Output the [x, y] coordinate of the center of the cell containing the given text.  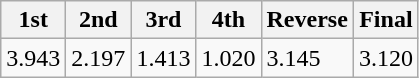
1st [34, 20]
3.120 [386, 58]
1.413 [164, 58]
Final [386, 20]
2.197 [98, 58]
3rd [164, 20]
1.020 [228, 58]
Reverse [307, 20]
4th [228, 20]
2nd [98, 20]
3.943 [34, 58]
3.145 [307, 58]
